For the text-containing cell, return its midpoint in [X, Y] coordinate format. 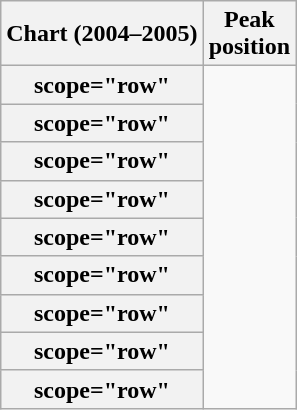
Chart (2004–2005) [102, 34]
Peakposition [249, 34]
